Determine the (X, Y) coordinate at the center of the cell enclosing the given text.  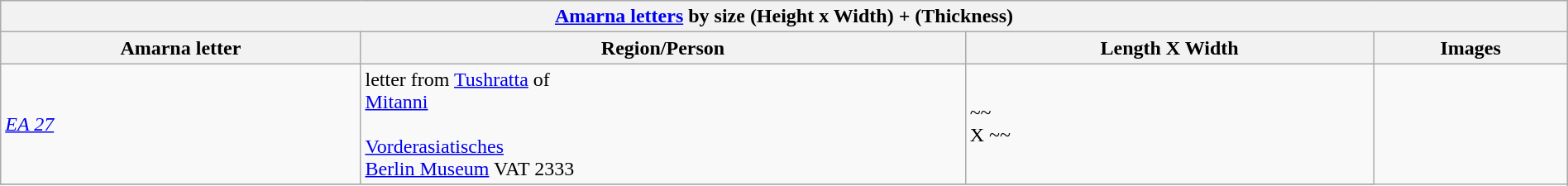
~~ X ~~ (1169, 124)
Length X Width (1169, 48)
Images (1470, 48)
EA 27 (180, 124)
Amarna letter (180, 48)
Amarna letters by size (Height x Width) + (Thickness) (784, 17)
letter from Tushratta of MitanniVorderasiatischesBerlin Museum VAT 2333 (663, 124)
Region/Person (663, 48)
